Return (X, Y) of the center of cell containing provided text 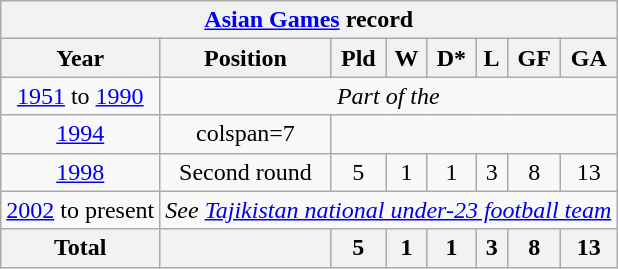
Position (246, 58)
1951 to 1990 (80, 96)
2002 to present (80, 210)
Year (80, 58)
Part of the (388, 96)
GF (534, 58)
Asian Games record (309, 20)
Total (80, 248)
colspan=7 (246, 134)
Second round (246, 172)
Pld (358, 58)
1994 (80, 134)
L (492, 58)
GA (589, 58)
D* (451, 58)
W (407, 58)
1998 (80, 172)
See Tajikistan national under-23 football team (388, 210)
